Pinpoint the cell where the given text exists, returning its (X, Y) midpoint coordinate. 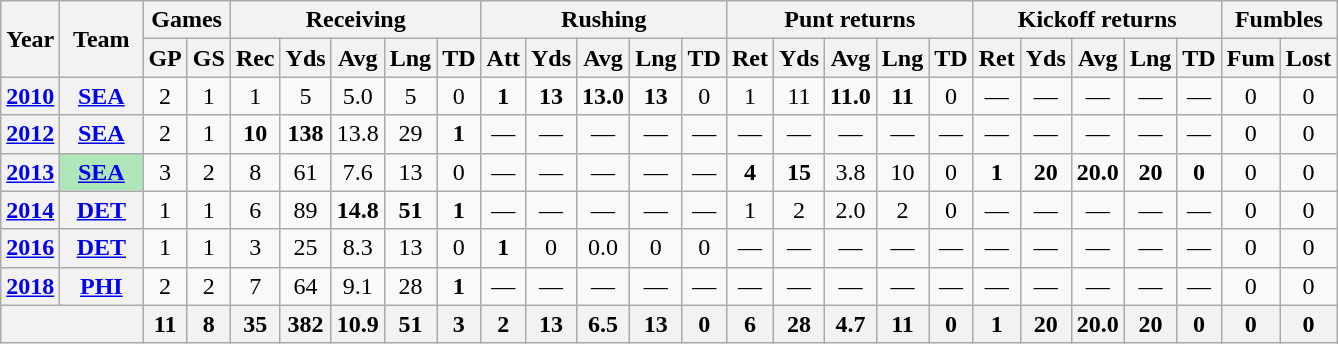
Rushing (604, 20)
Att (503, 58)
3.8 (851, 172)
138 (306, 134)
7.6 (358, 172)
Punt returns (850, 20)
29 (410, 134)
13.0 (604, 96)
GS (208, 58)
2.0 (851, 210)
382 (306, 324)
9.1 (358, 286)
2013 (30, 172)
2018 (30, 286)
5.0 (358, 96)
Year (30, 39)
Lost (1308, 58)
0.0 (604, 248)
4.7 (851, 324)
2016 (30, 248)
Kickoff returns (1097, 20)
Team (102, 39)
Games (186, 20)
61 (306, 172)
4 (750, 172)
Receiving (356, 20)
2010 (30, 96)
10.9 (358, 324)
64 (306, 286)
Fum (1250, 58)
15 (798, 172)
35 (255, 324)
89 (306, 210)
6.5 (604, 324)
2012 (30, 134)
14.8 (358, 210)
8.3 (358, 248)
Fumbles (1278, 20)
2014 (30, 210)
Rec (255, 58)
13.8 (358, 134)
11.0 (851, 96)
25 (306, 248)
GP (165, 58)
PHI (102, 286)
7 (255, 286)
